From the cell containing the given text, extract its center point as [X, Y] coordinate. 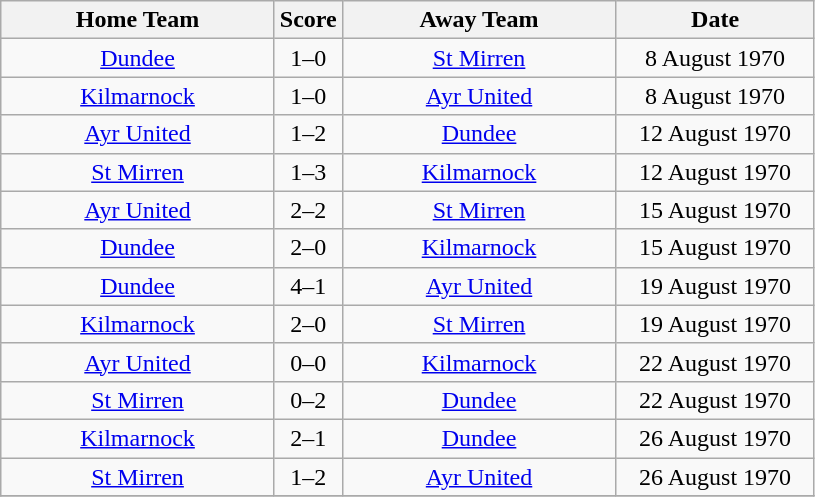
0–2 [308, 400]
2–1 [308, 438]
4–1 [308, 286]
0–0 [308, 362]
Date [716, 20]
1–3 [308, 172]
2–2 [308, 210]
Home Team [138, 20]
Score [308, 20]
Away Team [479, 20]
